Pinpoint the cell where the given text exists, returning its (X, Y) midpoint coordinate. 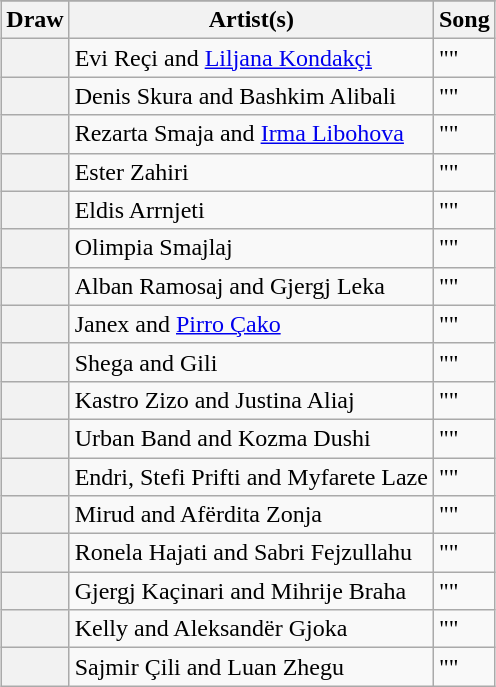
Kelly and Aleksandër Gjoka (251, 629)
Sajmir Çili and Luan Zhegu (251, 667)
Eldis Arrnjeti (251, 210)
Endri, Stefi Prifti and Myfarete Laze (251, 477)
Song (464, 20)
Denis Skura and Bashkim Alibali (251, 96)
Rezarta Smaja and Irma Libohova (251, 134)
Kastro Zizo and Justina Aliaj (251, 400)
Shega and Gili (251, 362)
Janex and Pirro Çako (251, 324)
Gjergj Kaçinari and Mihrije Braha (251, 591)
Artist(s) (251, 20)
Olimpia Smajlaj (251, 248)
Alban Ramosaj and Gjergj Leka (251, 286)
Urban Band and Kozma Dushi (251, 438)
Mirud and Afërdita Zonja (251, 515)
Evi Reçi and Liljana Kondakçi (251, 58)
Ronela Hajati and Sabri Fejzullahu (251, 553)
Ester Zahiri (251, 172)
Draw (35, 20)
